Locate the cell with the specified text and output its [x, y] center coordinate. 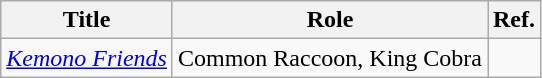
Kemono Friends [87, 58]
Role [330, 20]
Title [87, 20]
Common Raccoon, King Cobra [330, 58]
Ref. [514, 20]
